Provide the [x, y] coordinate of the cell's center where the given text is located.  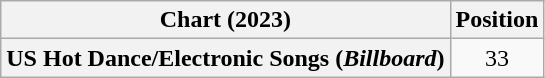
US Hot Dance/Electronic Songs (Billboard) [226, 58]
Position [497, 20]
33 [497, 58]
Chart (2023) [226, 20]
